Scan for the cell matching the given text and deliver its [X, Y] coordinate at center. 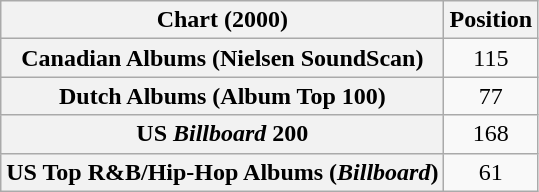
Chart (2000) [222, 20]
US Billboard 200 [222, 134]
Position [491, 20]
Canadian Albums (Nielsen SoundScan) [222, 58]
61 [491, 172]
US Top R&B/Hip-Hop Albums (Billboard) [222, 172]
Dutch Albums (Album Top 100) [222, 96]
168 [491, 134]
77 [491, 96]
115 [491, 58]
